Determine the [X, Y] coordinate at the center of the cell enclosing the given text.  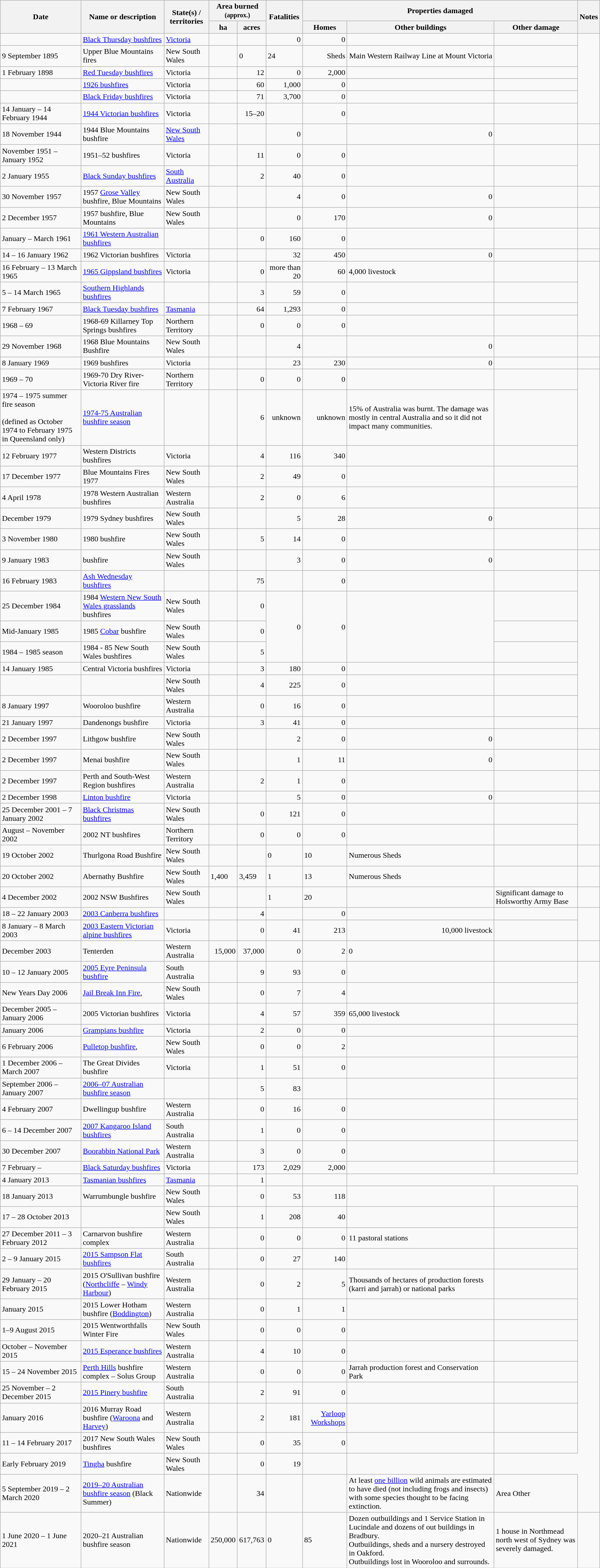
1957 Grose Valley bushfire, Blue Mountains [122, 197]
August – November 2002 [41, 835]
Abernathy Bushfire [122, 876]
acres [252, 27]
1965 Gippsland bushfires [122, 272]
1 December 2006 – March 2007 [41, 1067]
213 [325, 930]
Wooroloo bushfire [122, 706]
6 – 14 December 2007 [41, 1130]
2 December 1957 [41, 217]
1985 Cobar bushfire [122, 631]
83 [284, 1088]
34 [252, 1493]
Main Western Railway Line at Mount Victoria [421, 56]
Southern Highlands bushfires [122, 292]
65,000 livestock [421, 1013]
Linton bushfire [122, 797]
15 – 24 November 2015 [41, 1372]
27 [284, 1259]
January – March 1961 [41, 238]
2005 Eyre Peninsula bushfire [122, 972]
59 [284, 292]
1944 Blue Mountains bushfire [122, 134]
1968-69 Killarney Top Springs bushfires [122, 326]
1951–52 bushfires [122, 155]
35 [284, 1443]
2019–20 Australian bushfire season (Black Summer) [122, 1493]
2015 Wentworthfalls Winter Fire [122, 1330]
12 February 1977 [41, 456]
1 June 2020 – 1 June 2021 [41, 1540]
230 [325, 363]
7 [284, 993]
64 [252, 309]
Yarloop Workshops [325, 1418]
23 [284, 363]
2002 NT bushfires [122, 835]
2 December 1998 [41, 797]
1980 bushfire [122, 539]
3,700 [284, 97]
ha [223, 27]
18 November 1944 [41, 134]
Boorabbin National Park [122, 1151]
16 February – 13 March 1965 [41, 272]
2015 O'Sullivan bushfire (Northcliffe – Windy Harbour) [122, 1284]
Homes [325, 27]
24 [284, 56]
Black Friday bushfires [122, 97]
15,000 [223, 951]
140 [325, 1259]
16 February 1983 [41, 581]
Black Sunday bushfires [122, 176]
Sheds [325, 56]
1957 bushfire, Blue Mountains [122, 217]
1984 – 1985 season [41, 652]
181 [284, 1418]
Tingha bushfire [122, 1464]
450 [325, 255]
Warrumbungle bushfire [122, 1196]
Perth and South-West Region bushfires [122, 781]
January 2006 [41, 1030]
September 2006 – January 2007 [41, 1088]
19 October 2002 [41, 855]
Central Victoria bushfires [122, 669]
November 1951 – January 1952 [41, 155]
30 December 2007 [41, 1151]
January 2016 [41, 1418]
1,400 [223, 876]
225 [284, 685]
18 January 2013 [41, 1196]
14 January – 14 February 1944 [41, 113]
57 [284, 1013]
1978 Western Australian bushfires [122, 497]
15% of Australia was burnt. The damage was mostly in central Australia and so it did not impact many communities. [421, 417]
October – November 2015 [41, 1351]
208 [284, 1217]
1,000 [284, 85]
30 November 1957 [41, 197]
3,459 [252, 876]
2015 Sampson Flat bushfires [122, 1259]
17 December 1977 [41, 476]
2003 Canberra bushfires [122, 914]
more than 20 [284, 272]
4 December 2002 [41, 897]
December 2003 [41, 951]
2006–07 Australian bushfire season [122, 1088]
Black Saturday bushfires [122, 1167]
1974-75 Australian bushfire season [122, 417]
9 September 1895 [41, 56]
1961 Western Australian bushfires [122, 238]
Black Thursday bushfires [122, 39]
Black Christmas bushfires [122, 813]
1974 – 1975 summer fire season(defined as October 1974 to February 1975 in Queensland only) [41, 417]
2015 Pinery bushfire [122, 1392]
2015 Lower Hotham bushfire (Boddington) [122, 1309]
118 [325, 1196]
170 [325, 217]
121 [284, 813]
Ash Wednesday bushfires [122, 581]
32 [284, 255]
4,000 livestock [421, 272]
Red Tuesday bushfires [122, 72]
December 2005 – January 2006 [41, 1013]
27 December 2011 – 3 February 2012 [41, 1238]
25 December 1984 [41, 606]
15–20 [252, 113]
Dandenongs bushfire [122, 722]
Area Other [536, 1493]
51 [284, 1067]
Tenterden [122, 951]
8 January 1969 [41, 363]
53 [284, 1196]
1,293 [284, 309]
Menai bushfire [122, 760]
2007 Kangaroo Island bushfires [122, 1130]
12 [252, 72]
Area burned (approx.) [238, 11]
State(s) /territories [187, 17]
21 January 1997 [41, 722]
1984 Western New South Wales grasslands bushfires [122, 606]
29 November 1968 [41, 346]
1969 – 70 [41, 379]
14 – 16 January 1962 [41, 255]
1962 Victorian bushfires [122, 255]
85 [325, 1540]
2005 Victorian bushfires [122, 1013]
2017 New South Wales bushfires [122, 1443]
Date [41, 17]
14 [284, 539]
2 January 1955 [41, 176]
Other damage [536, 27]
Pulletop bushfire, [122, 1047]
Carnarvon bushfire complex [122, 1238]
Name or description [122, 17]
71 [252, 97]
18 – 22 January 2003 [41, 914]
8 January – 8 March 2003 [41, 930]
Other buildings [421, 27]
1969-70 Dry River-Victoria River fire [122, 379]
359 [325, 1013]
2015 Esperance bushfires [122, 1351]
Black Tuesday bushfires [122, 309]
bushfire [122, 560]
340 [325, 456]
11 pastoral stations [421, 1238]
17 – 28 October 2013 [41, 1217]
1984 - 85 New South Wales bushfires [122, 652]
37,000 [252, 951]
Western Districts bushfires [122, 456]
Thousands of hectares of production forests (karri and jarrah) or national parks [421, 1284]
617,763 [252, 1540]
2002 NSW Bushfires [122, 897]
3 November 1980 [41, 539]
6 February 2006 [41, 1047]
4 January 2013 [41, 1180]
Jail Break Inn Fire, [122, 993]
4 April 1978 [41, 497]
Blue Mountains Fires 1977 [122, 476]
20 [325, 897]
Grampians bushfire [122, 1030]
11 – 14 February 2017 [41, 1443]
9 January 1983 [41, 560]
1926 bushfires [122, 85]
7 February – [41, 1167]
Thurlgona Road Bushfire [122, 855]
The Great Divides bushfire [122, 1067]
75 [252, 581]
2016 Murray Road bushfire (Waroona and Harvey) [122, 1418]
1968 – 69 [41, 326]
4 February 2007 [41, 1109]
1–9 August 2015 [41, 1330]
5 – 14 March 1965 [41, 292]
Upper Blue Mountains fires [122, 56]
93 [284, 972]
Tasmanian bushfires [122, 1180]
2 – 9 January 2015 [41, 1259]
9 [252, 972]
1969 bushfires [122, 363]
2003 Eastern Victorian alpine bushfires [122, 930]
Properties damaged [440, 11]
19 [284, 1464]
1 February 1898 [41, 72]
8 January 1997 [41, 706]
1968 Blue Mountains Bushfire [122, 346]
At least one billion wild animals are estimated to have died (not including frogs and insects) with some species thought to be facing extinction. [421, 1493]
5 September 2019 – 2 March 2020 [41, 1493]
116 [284, 456]
Mid-January 1985 [41, 631]
Early February 2019 [41, 1464]
25 November – 2 December 2015 [41, 1392]
91 [284, 1392]
20 October 2002 [41, 876]
2,029 [284, 1167]
25 December 2001 – 7 January 2002 [41, 813]
Perth Hills bushfire complex – Solus Group [122, 1372]
Lithgow bushfire [122, 739]
250,000 [223, 1540]
14 January 1985 [41, 669]
New Years Day 2006 [41, 993]
1 house in Northmead north west of Sydney was severely damaged. [536, 1540]
173 [252, 1167]
13 [325, 876]
2020–21 Australian bushfire season [122, 1540]
1944 Victorian bushfires [122, 113]
7 February 1967 [41, 309]
Significant damage to Holsworthy Army Base [536, 897]
10 – 12 January 2005 [41, 972]
January 2015 [41, 1309]
29 January – 20 February 2015 [41, 1284]
49 [284, 476]
160 [284, 238]
180 [284, 669]
1979 Sydney bushfires [122, 518]
Dwellingup bushfire [122, 1109]
28 [325, 518]
10,000 livestock [421, 930]
Jarrah production forest and Conservation Park [421, 1372]
Fatalities [284, 17]
Notes [589, 17]
December 1979 [41, 518]
